For the text-containing cell, return its midpoint in (x, y) coordinate format. 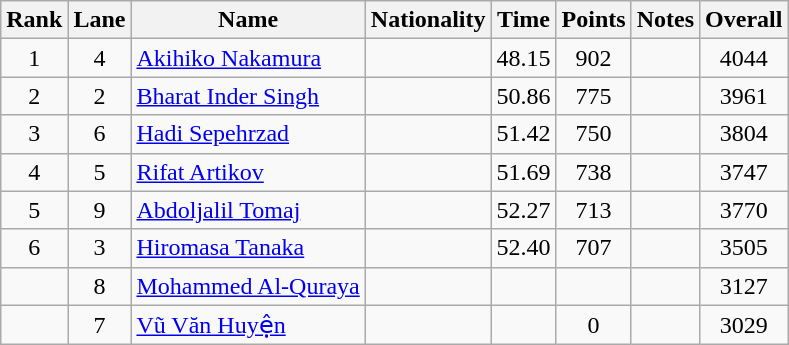
3961 (744, 96)
0 (594, 325)
3505 (744, 248)
Time (524, 20)
1 (34, 58)
Bharat Inder Singh (248, 96)
52.27 (524, 210)
Notes (665, 20)
Abdoljalil Tomaj (248, 210)
738 (594, 172)
50.86 (524, 96)
4044 (744, 58)
7 (100, 325)
52.40 (524, 248)
707 (594, 248)
8 (100, 286)
Points (594, 20)
48.15 (524, 58)
3770 (744, 210)
Nationality (428, 20)
750 (594, 134)
9 (100, 210)
Hiromasa Tanaka (248, 248)
Hadi Sepehrzad (248, 134)
Lane (100, 20)
Akihiko Nakamura (248, 58)
902 (594, 58)
Mohammed Al-Quraya (248, 286)
Rank (34, 20)
51.42 (524, 134)
Name (248, 20)
Overall (744, 20)
3127 (744, 286)
775 (594, 96)
3747 (744, 172)
51.69 (524, 172)
Vũ Văn Huyện (248, 325)
713 (594, 210)
Rifat Artikov (248, 172)
3804 (744, 134)
3029 (744, 325)
